Determine the [X, Y] coordinate at the center of the cell enclosing the given text.  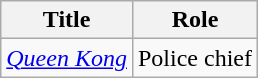
Role [194, 20]
Police chief [194, 58]
Queen Kong [67, 58]
Title [67, 20]
